Return the (x, y) coordinate for the center point of the cell that contains the specified text.  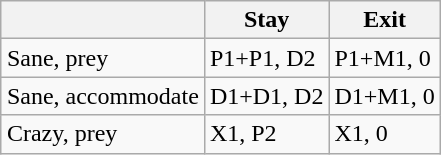
D1+D1, D2 (266, 96)
D1+M1, 0 (384, 96)
Crazy, prey (102, 134)
X1, 0 (384, 134)
Exit (384, 20)
P1+P1, D2 (266, 58)
Sane, prey (102, 58)
P1+M1, 0 (384, 58)
Stay (266, 20)
Sane, accommodate (102, 96)
X1, P2 (266, 134)
